Return (X, Y) of the center of cell containing provided text 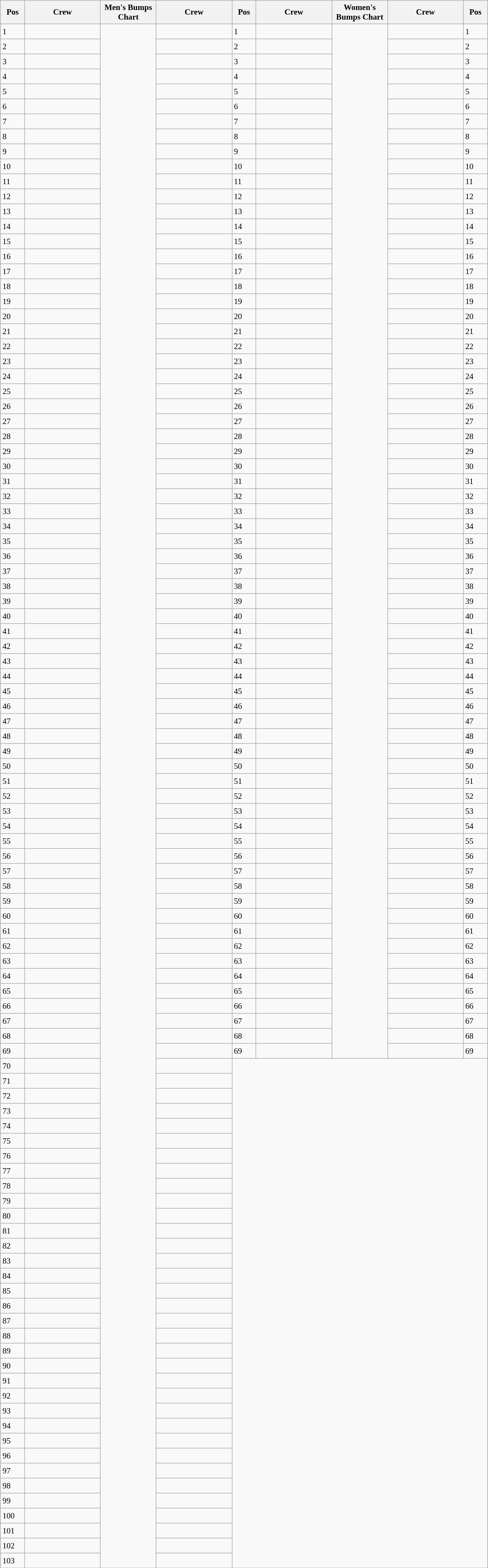
99 (13, 1501)
82 (13, 1245)
70 (13, 1066)
81 (13, 1231)
89 (13, 1351)
85 (13, 1291)
80 (13, 1215)
72 (13, 1096)
84 (13, 1275)
79 (13, 1201)
101 (13, 1531)
78 (13, 1186)
95 (13, 1441)
75 (13, 1141)
83 (13, 1261)
98 (13, 1485)
77 (13, 1171)
103 (13, 1561)
76 (13, 1156)
Men's Bumps Chart (128, 12)
73 (13, 1111)
86 (13, 1305)
97 (13, 1471)
91 (13, 1381)
92 (13, 1395)
90 (13, 1365)
Women's Bumps Chart (360, 12)
87 (13, 1321)
88 (13, 1335)
93 (13, 1411)
94 (13, 1425)
96 (13, 1455)
71 (13, 1081)
74 (13, 1126)
102 (13, 1545)
100 (13, 1515)
